Pinpoint the cell where the given text exists, returning its [X, Y] midpoint coordinate. 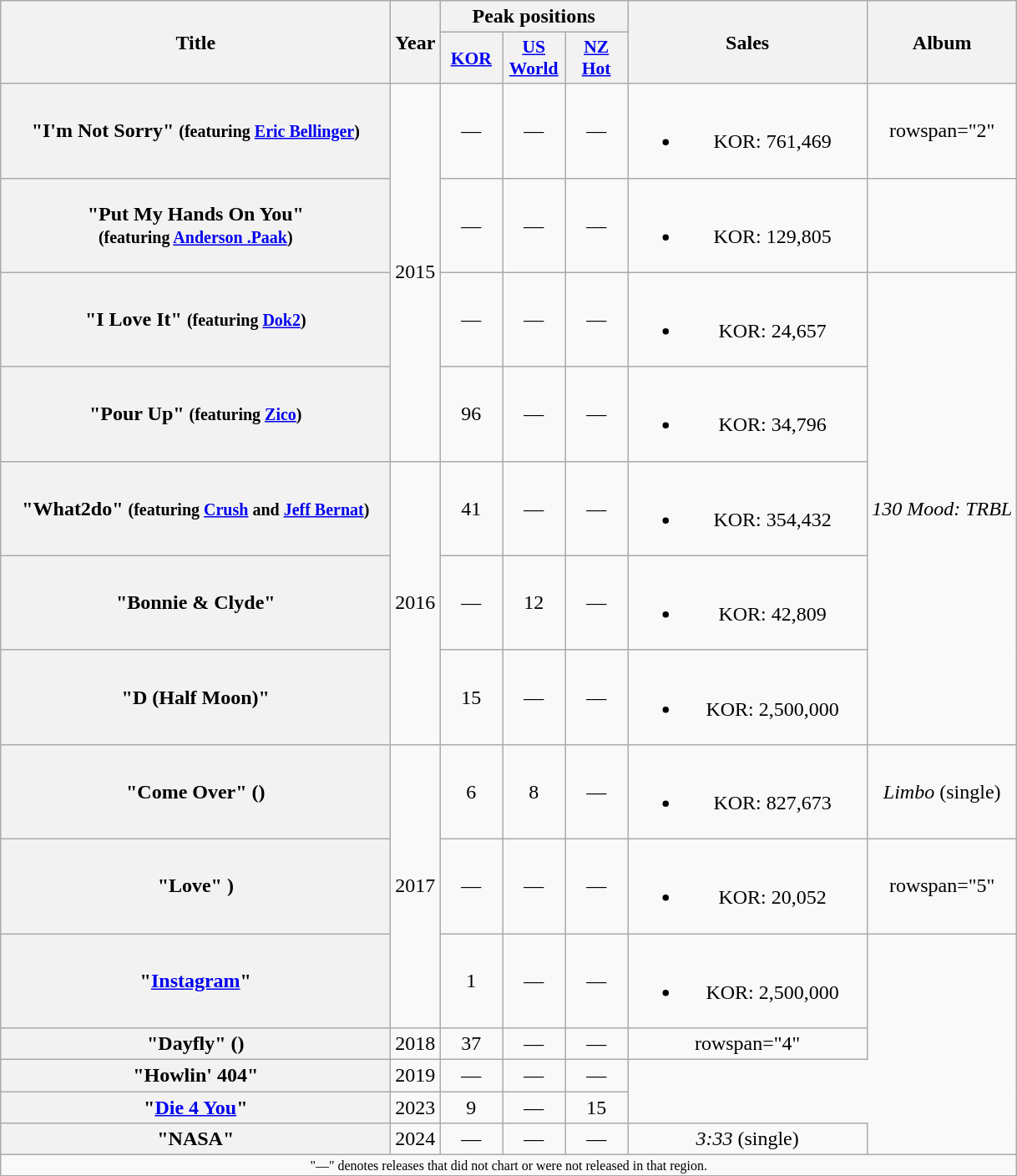
6 [471, 792]
1 [471, 981]
"D (Half Moon)" [195, 697]
KOR: 354,432 [748, 508]
KOR: 761,469 [748, 130]
Limbo (single) [942, 792]
rowspan="2" [942, 130]
96 [471, 414]
2024 [416, 1139]
2023 [416, 1108]
NZHot [596, 58]
2017 [416, 885]
Peak positions [534, 17]
USWorld [534, 58]
8 [534, 792]
"I Love It" (featuring Dok2) [195, 319]
130 Mood: TRBL [942, 508]
12 [534, 603]
2018 [416, 1044]
"Die 4 You" [195, 1108]
9 [471, 1108]
"Howlin' 404" [195, 1076]
KOR: 34,796 [748, 414]
37 [471, 1044]
"Instagram" [195, 981]
Sales [748, 42]
"Come Over" () [195, 792]
KOR: 24,657 [748, 319]
KOR [471, 58]
2015 [416, 272]
KOR: 129,805 [748, 226]
"Bonnie & Clyde" [195, 603]
"NASA" [195, 1139]
"Dayfly" () [195, 1044]
rowspan="5" [942, 885]
"What2do" (featuring Crush and Jeff Bernat) [195, 508]
"I'm Not Sorry" (featuring Eric Bellinger) [195, 130]
2016 [416, 603]
Year [416, 42]
KOR: 827,673 [748, 792]
3:33 (single) [748, 1139]
rowspan="4" [748, 1044]
"—" denotes releases that did not chart or were not released in that region. [509, 1165]
KOR: 20,052 [748, 885]
"Put My Hands On You" (featuring Anderson .Paak) [195, 226]
Title [195, 42]
"Love" ) [195, 885]
2019 [416, 1076]
"Pour Up" (featuring Zico) [195, 414]
Album [942, 42]
41 [471, 508]
KOR: 42,809 [748, 603]
